Determine the (X, Y) coordinate at the center of the cell enclosing the given text.  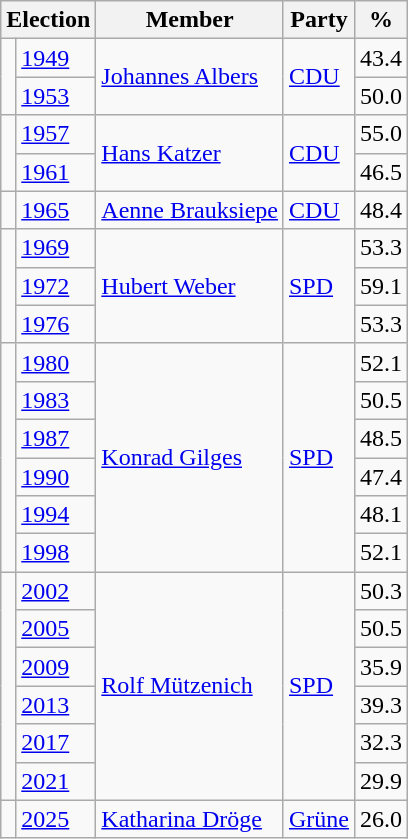
46.5 (382, 172)
1969 (56, 248)
39.3 (382, 705)
2005 (56, 629)
1998 (56, 553)
1961 (56, 172)
2025 (56, 819)
Aenne Brauksiepe (190, 210)
59.1 (382, 286)
Konrad Gilges (190, 457)
1957 (56, 134)
48.4 (382, 210)
1983 (56, 400)
2009 (56, 667)
1987 (56, 438)
50.0 (382, 96)
Hans Katzer (190, 153)
Election (48, 20)
Party (318, 20)
Grüne (318, 819)
50.3 (382, 591)
48.1 (382, 515)
1965 (56, 210)
1994 (56, 515)
48.5 (382, 438)
43.4 (382, 58)
1953 (56, 96)
2021 (56, 781)
55.0 (382, 134)
Hubert Weber (190, 286)
47.4 (382, 477)
Rolf Mützenich (190, 686)
26.0 (382, 819)
1972 (56, 286)
1980 (56, 362)
1990 (56, 477)
1976 (56, 324)
32.3 (382, 743)
Johannes Albers (190, 77)
2017 (56, 743)
1949 (56, 58)
% (382, 20)
2002 (56, 591)
29.9 (382, 781)
Katharina Dröge (190, 819)
Member (190, 20)
35.9 (382, 667)
2013 (56, 705)
